Find where the given text appears and provide that cell's center as [x, y] coordinate. 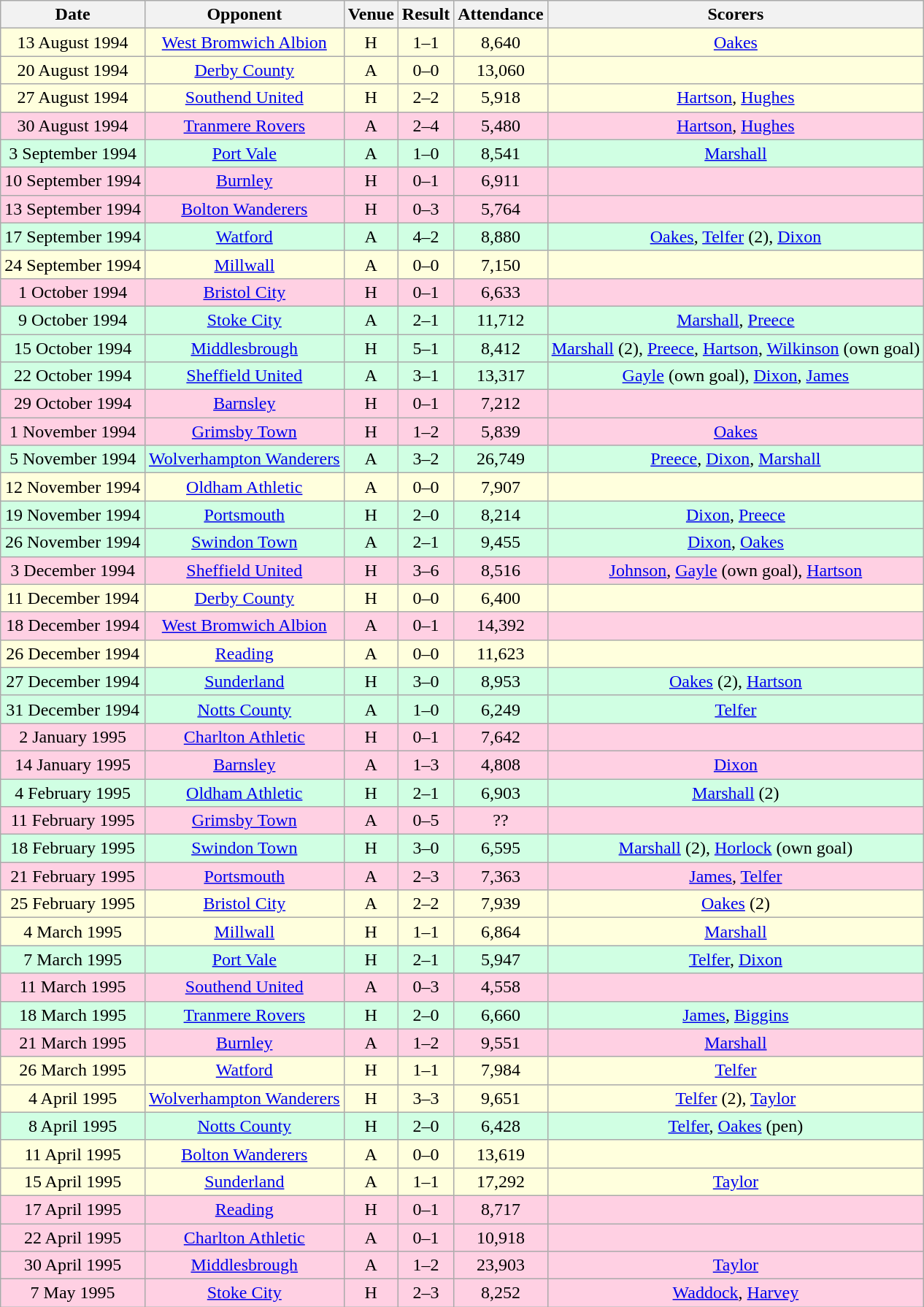
20 August 1994 [73, 70]
3–2 [426, 459]
19 November 1994 [73, 515]
0–5 [426, 821]
1 October 1994 [73, 292]
Marshall (2) [736, 792]
6,633 [501, 292]
5,480 [501, 126]
Dixon [736, 764]
Attendance [501, 15]
8 April 1995 [73, 1126]
11,712 [501, 320]
10 September 1994 [73, 181]
6,903 [501, 792]
13 September 1994 [73, 209]
7,150 [501, 264]
7,212 [501, 404]
6,864 [501, 932]
James, Biggins [736, 1015]
Marshall (2), Horlock (own goal) [736, 848]
Dixon, Oakes [736, 543]
Waddock, Harvey [736, 1293]
13,619 [501, 1154]
18 December 1994 [73, 626]
11 March 1995 [73, 987]
9,651 [501, 1098]
8,880 [501, 237]
6,400 [501, 598]
Oakes (2) [736, 904]
Marshall, Preece [736, 320]
14 January 1995 [73, 764]
Telfer, Oakes (pen) [736, 1126]
29 October 1994 [73, 404]
11 February 1995 [73, 821]
7 May 1995 [73, 1293]
Result [426, 15]
Gayle (own goal), Dixon, James [736, 376]
4,808 [501, 764]
9,551 [501, 1043]
13,317 [501, 376]
8,252 [501, 1293]
30 August 1994 [73, 126]
5–1 [426, 348]
26 December 1994 [73, 653]
Telfer, Dixon [736, 959]
2 January 1995 [73, 737]
3–6 [426, 570]
6,428 [501, 1126]
1–3 [426, 764]
17,292 [501, 1181]
17 September 1994 [73, 237]
Marshall (2), Preece, Hartson, Wilkinson (own goal) [736, 348]
5 November 1994 [73, 459]
7,939 [501, 904]
9,455 [501, 543]
23,903 [501, 1265]
4–2 [426, 237]
4 April 1995 [73, 1098]
8,541 [501, 153]
25 February 1995 [73, 904]
Opponent [244, 15]
6,911 [501, 181]
6,595 [501, 848]
27 December 1994 [73, 681]
22 October 1994 [73, 376]
9 October 1994 [73, 320]
Oakes, Telfer (2), Dixon [736, 237]
4 February 1995 [73, 792]
5,839 [501, 432]
2–4 [426, 126]
1 November 1994 [73, 432]
22 April 1995 [73, 1238]
7,642 [501, 737]
?? [501, 821]
21 February 1995 [73, 876]
8,953 [501, 681]
7,907 [501, 487]
13 August 1994 [73, 42]
8,516 [501, 570]
26,749 [501, 459]
3–1 [426, 376]
8,214 [501, 515]
8,412 [501, 348]
10,918 [501, 1238]
6,249 [501, 709]
Preece, Dixon, Marshall [736, 459]
27 August 1994 [73, 98]
31 December 1994 [73, 709]
Oakes (2), Hartson [736, 681]
21 March 1995 [73, 1043]
5,947 [501, 959]
Dixon, Preece [736, 515]
8,640 [501, 42]
Telfer (2), Taylor [736, 1098]
24 September 1994 [73, 264]
15 October 1994 [73, 348]
3–3 [426, 1098]
11,623 [501, 653]
4 March 1995 [73, 932]
18 March 1995 [73, 1015]
26 March 1995 [73, 1070]
Scorers [736, 15]
7 March 1995 [73, 959]
Date [73, 15]
Venue [371, 15]
3 September 1994 [73, 153]
7,363 [501, 876]
6,660 [501, 1015]
James, Telfer [736, 876]
26 November 1994 [73, 543]
12 November 1994 [73, 487]
4,558 [501, 987]
18 February 1995 [73, 848]
30 April 1995 [73, 1265]
14,392 [501, 626]
Johnson, Gayle (own goal), Hartson [736, 570]
5,764 [501, 209]
7,984 [501, 1070]
11 April 1995 [73, 1154]
5,918 [501, 98]
8,717 [501, 1209]
17 April 1995 [73, 1209]
11 December 1994 [73, 598]
13,060 [501, 70]
3 December 1994 [73, 570]
15 April 1995 [73, 1181]
